Locate the cell with the specified text and output its (x, y) center coordinate. 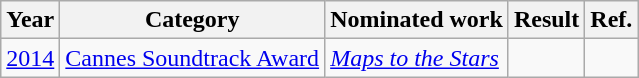
Maps to the Stars (417, 58)
Nominated work (417, 20)
2014 (30, 58)
Year (30, 20)
Cannes Soundtrack Award (192, 58)
Category (192, 20)
Ref. (612, 20)
Result (546, 20)
